Detect which cell encompasses the target text, then output its [X, Y] center coordinate. 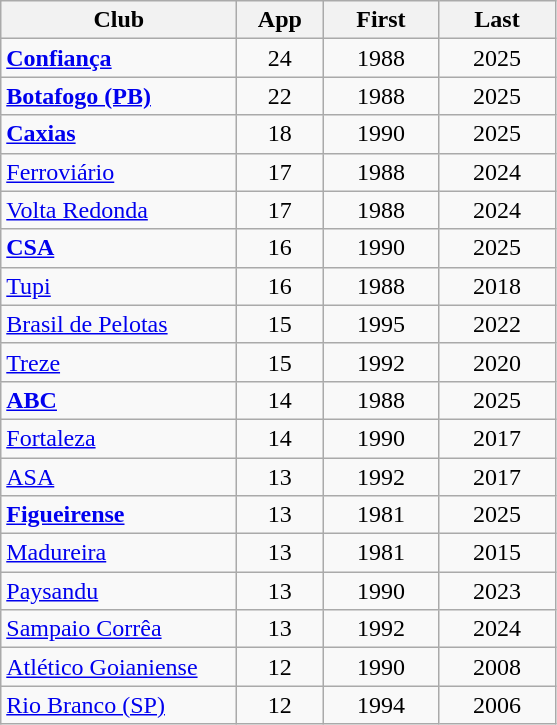
2023 [497, 591]
Caxias [119, 134]
Treze [119, 362]
22 [280, 96]
Volta Redonda [119, 210]
Club [119, 20]
Tupi [119, 286]
2018 [497, 286]
Sampaio Corrêa [119, 629]
Figueirense [119, 515]
1994 [381, 705]
1995 [381, 324]
Last [497, 20]
Rio Branco (SP) [119, 705]
18 [280, 134]
First [381, 20]
App [280, 20]
Brasil de Pelotas [119, 324]
Fortaleza [119, 438]
2006 [497, 705]
ASA [119, 477]
24 [280, 58]
CSA [119, 248]
2020 [497, 362]
Madureira [119, 553]
Botafogo (PB) [119, 96]
2008 [497, 667]
Ferroviário [119, 172]
Atlético Goianiense [119, 667]
Confiança [119, 58]
Paysandu [119, 591]
2015 [497, 553]
ABC [119, 400]
2022 [497, 324]
